From the cell containing the given text, extract its center point as [x, y] coordinate. 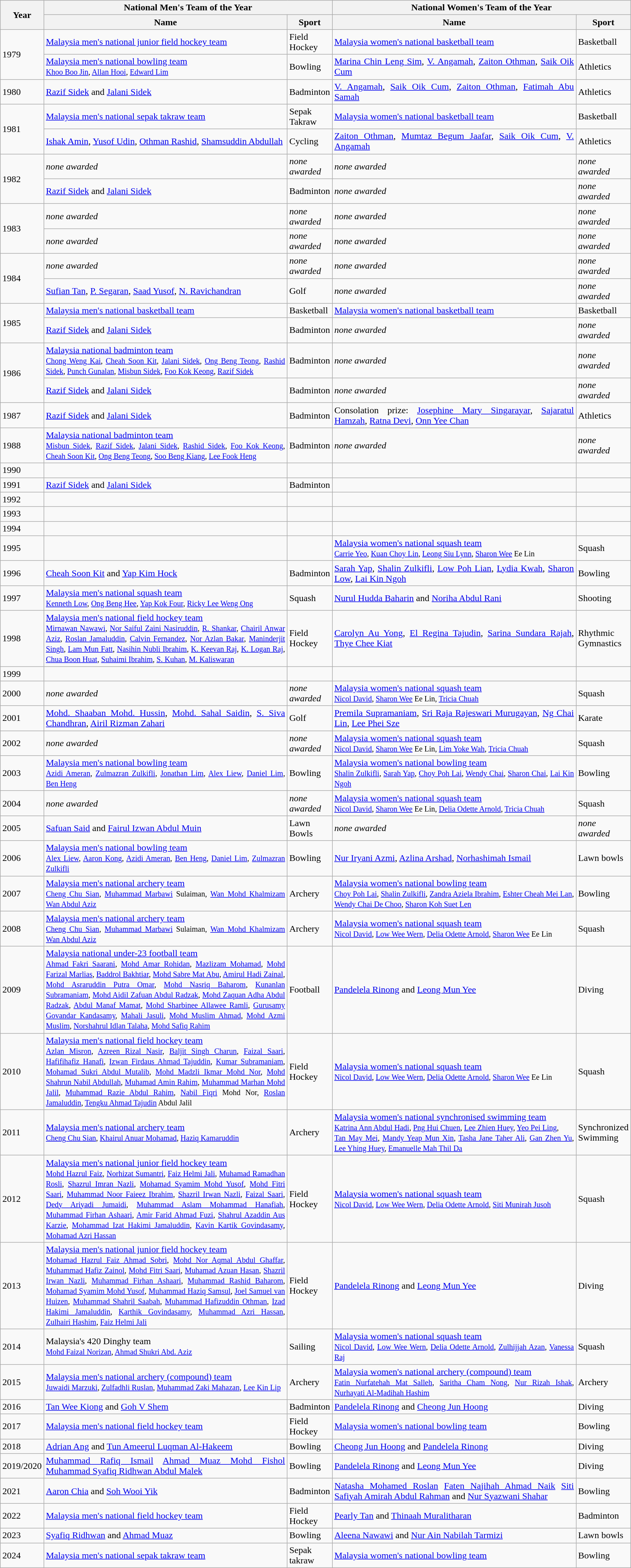
Sepak takraw [310, 1555]
2012 [22, 1198]
Zaiton Othman, Mumtaz Begum Jaafar, Saik Oik Cum, V. Angamah [454, 142]
Muhammad Rafiq Ismail Ahmad Muaz Mohd Fishol Muhammad Syafiq Ridhwan Abdul Malek [165, 1466]
Malaysia men's national bowling teamAzidi Ameran, Zulmazran Zulkifli, Jonathan Lim, Alex Liew, Daniel Lim, Ben Heng [165, 773]
1981 [22, 129]
Carolyn Au Yong, El Regina Tajudin, Sarina Sundara Rajah, Thye Chee Kiat [454, 638]
1990 [22, 470]
2002 [22, 743]
Lawn Bowls [310, 828]
Cheong Jun Hoong and Pandelela Rinong [454, 1446]
Sufian Tan, P. Segaran, Saad Yusof, N. Ravichandran [165, 291]
Premila Supramaniam, Sri Raja Rajeswari Murugayan, Ng Chai Lin, Lee Phei Sze [454, 719]
2017 [22, 1426]
Cycling [310, 142]
1983 [22, 228]
1992 [22, 499]
Pearly Tan and Thinaah Muralitharan [454, 1516]
Malaysia men's national basketball team [165, 311]
1986 [22, 373]
2016 [22, 1407]
Malaysia men's national archery (compound) teamJuwaidi Marzuki, Zulfadhli Ruslan, Muhammad Zaki Mahazan, Lee Kin Lip [165, 1382]
Malaysia women's national squash teamNicol David, Sharon Wee Ee Lin, Lim Yoke Wah, Tricia Chuah [454, 743]
1988 [22, 445]
Consolation prize: Josephine Mary Singarayar, Sajaratul Hamzah, Ratna Devi, Onn Yee Chan [454, 416]
V. Angamah, Saik Oik Cum, Zaiton Othman, Fatimah Abu Samah [454, 92]
2018 [22, 1446]
1995 [22, 548]
1999 [22, 674]
Shooting [603, 598]
2006 [22, 858]
Malaysia women's national squash teamNicol David, Sharon Wee Ee Lin, Delia Odette Arnold, Tricia Chuah [454, 804]
Malaysia men's national bowling teamAlex Liew, Aaron Kong, Azidi Ameran, Ben Heng, Daniel Lim, Zulmazran Zulkifli [165, 858]
2003 [22, 773]
Pandelela Rinong and Cheong Jun Hoong [454, 1407]
2021 [22, 1491]
2010 [22, 1071]
Malaysia women's national squash teamNicol David, Low Wee Wern, Delia Odette Arnold, Siti Munirah Jusoh [454, 1198]
2015 [22, 1382]
Ishak Amin, Yusof Udin, Othman Rashid, Shamsuddin Abdullah [165, 142]
Mohd. Shaaban Mohd. Hussin, Mohd. Sahal Saidin, S. Siva Chandhran, Airil Rizman Zahari [165, 719]
Football [310, 989]
1979 [22, 54]
1996 [22, 573]
1997 [22, 598]
Malaysia women's national bowling teamShalin Zulkifli, Sarah Yap, Choy Poh Lai, Wendy Chai, Sharon Chai, Lai Kin Ngoh [454, 773]
2013 [22, 1286]
Sarah Yap, Shalin Zulkifli, Low Poh Lian, Lydia Kwah, Sharon Low, Lai Kin Ngoh [454, 573]
2023 [22, 1535]
Malaysia men's national junior field hockey team [165, 42]
Malaysia women's national squash teamNicol David, Sharon Wee Ee Lin, Tricia Chuah [454, 693]
Syafiq Ridhwan and Ahmad Muaz [165, 1535]
2022 [22, 1516]
2005 [22, 828]
Malaysia women's national archery (compound) teamFatin Nurfatehah Mat Salleh, Saritha Cham Nong, Nur Rizah Ishak, Nurhayati Al-Madihah Hashim [454, 1382]
Sailing [310, 1346]
2004 [22, 804]
1984 [22, 278]
Malaysia men's national squash teamKenneth Low, Ong Beng Hee, Yap Kok Four, Ricky Lee Weng Ong [165, 598]
2007 [22, 893]
Rhythmic Gymnastics [603, 638]
1982 [22, 179]
Nurul Hudda Baharin and Noriha Abdul Rani [454, 598]
2001 [22, 719]
Year [22, 15]
Malaysia women's national squash teamCarrie Yeo, Kuan Choy Lin, Leong Siu Lynn, Sharon Wee Ee Lin [454, 548]
Malaysia men's national archery teamCheng Chu Sian, Khairul Anuar Mohamad, Haziq Kamaruddin [165, 1133]
Malaysia's 420 Dinghy teamMohd Faizal Norizan, Ahmad Shukri Abd. Aziz [165, 1346]
1993 [22, 514]
2019/2020 [22, 1466]
Nur Iryani Azmi, Azlina Arshad, Norhashimah Ismail [454, 858]
National Men's Team of the Year [188, 8]
Adrian Ang and Tun Ameerul Luqman Al-Hakeem [165, 1446]
1985 [22, 323]
2000 [22, 693]
Tan Wee Kiong and Goh V Shem [165, 1407]
2011 [22, 1133]
1980 [22, 92]
Safuan Said and Fairul Izwan Abdul Muin [165, 828]
2024 [22, 1555]
1991 [22, 485]
1987 [22, 416]
Cheah Soon Kit and Yap Kim Hock [165, 573]
Karate [603, 719]
Sepak Takraw [310, 116]
Aaron Chia and Soh Wooi Yik [165, 1491]
Aleena Nawawi and Nur Ain Nabilah Tarmizi [454, 1535]
Natasha Mohamed Roslan Faten Najihah Ahmad Naik Siti Safiyah Amirah Abdul Rahman and Nur Syazwani Shahar [454, 1491]
1994 [22, 528]
2009 [22, 989]
2008 [22, 929]
Malaysia women's national squash teamNicol David, Low Wee Wern, Delia Odette Arnold, Zulhijjah Azan, Vanessa Raj [454, 1346]
Malaysia men's national bowling teamKhoo Boo Jin, Allan Hooi, Edward Lim [165, 67]
Marina Chin Leng Sim, V. Angamah, Zaiton Othman, Saik Oik Cum [454, 67]
1998 [22, 638]
SynchronizedSwimming [603, 1133]
National Women's Team of the Year [482, 8]
2014 [22, 1346]
